Determine the (X, Y) coordinate at the center of the cell enclosing the given text.  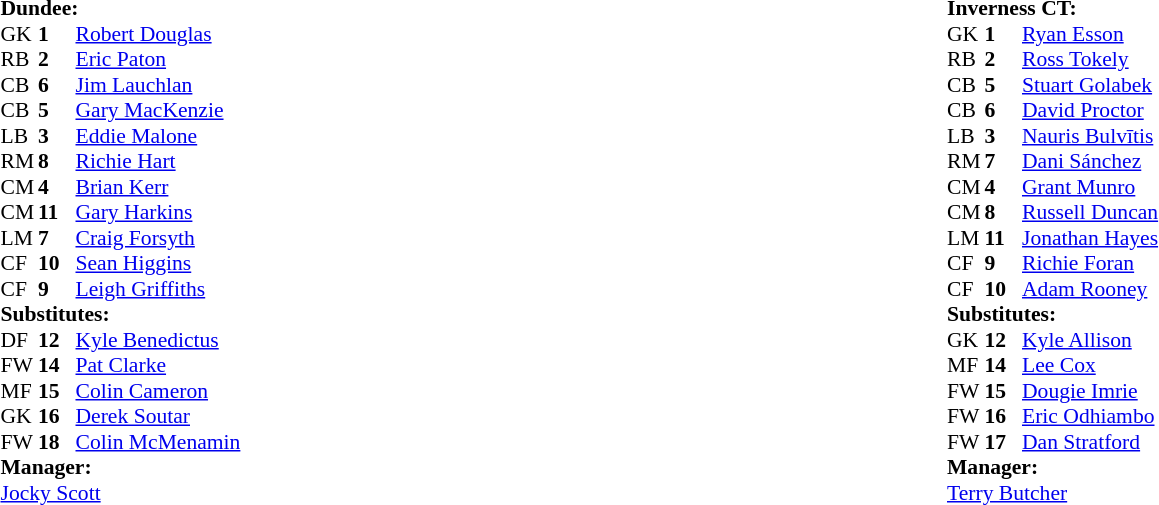
Gary MacKenzie (158, 111)
Pat Clarke (158, 365)
Jonathan Hayes (1090, 238)
Robert Douglas (158, 34)
Sean Higgins (158, 263)
Kyle Allison (1090, 340)
Lee Cox (1090, 365)
Dani Sánchez (1090, 161)
Ryan Esson (1090, 34)
Derek Soutar (158, 417)
Dougie Imrie (1090, 391)
Jim Lauchlan (158, 85)
Dan Stratford (1090, 442)
Craig Forsyth (158, 238)
David Proctor (1090, 111)
Adam Rooney (1090, 289)
Leigh Griffiths (158, 289)
Colin McMenamin (158, 442)
Eric Odhiambo (1090, 417)
Colin Cameron (158, 391)
Grant Munro (1090, 187)
Nauris Bulvītis (1090, 136)
Ross Tokely (1090, 59)
18 (57, 442)
Eric Paton (158, 59)
Russell Duncan (1090, 213)
Richie Foran (1090, 263)
17 (1003, 442)
Eddie Malone (158, 136)
Richie Hart (158, 161)
Kyle Benedictus (158, 340)
Brian Kerr (158, 187)
DF (19, 340)
Stuart Golabek (1090, 85)
Gary Harkins (158, 213)
